Search for the cell housing the specified text and yield its [X, Y] center coordinate. 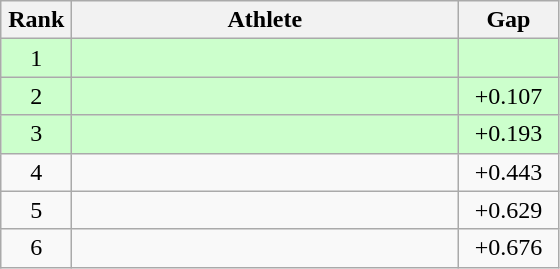
Gap [508, 20]
5 [36, 210]
Athlete [265, 20]
+0.443 [508, 172]
3 [36, 134]
+0.193 [508, 134]
+0.676 [508, 248]
Rank [36, 20]
+0.629 [508, 210]
4 [36, 172]
1 [36, 58]
6 [36, 248]
2 [36, 96]
+0.107 [508, 96]
